Locate the cell with the specified text and output its [x, y] center coordinate. 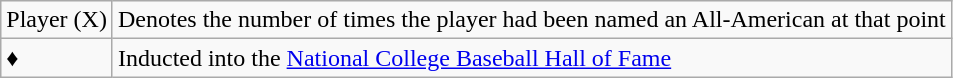
Inducted into the National College Baseball Hall of Fame [532, 58]
Player (X) [57, 20]
Denotes the number of times the player had been named an All-American at that point [532, 20]
♦ [57, 58]
